Output the [x, y] coordinate of the center of the cell containing the given text.  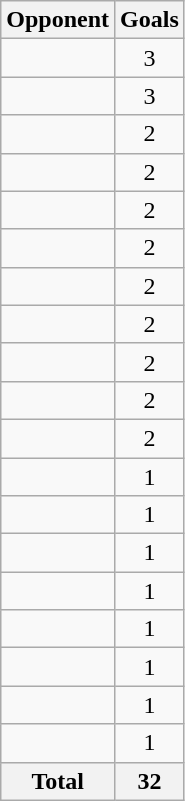
Goals [150, 20]
32 [150, 781]
Opponent [58, 20]
Total [58, 781]
